Extract the (x, y) coordinate from the center of the cell holding the provided text.  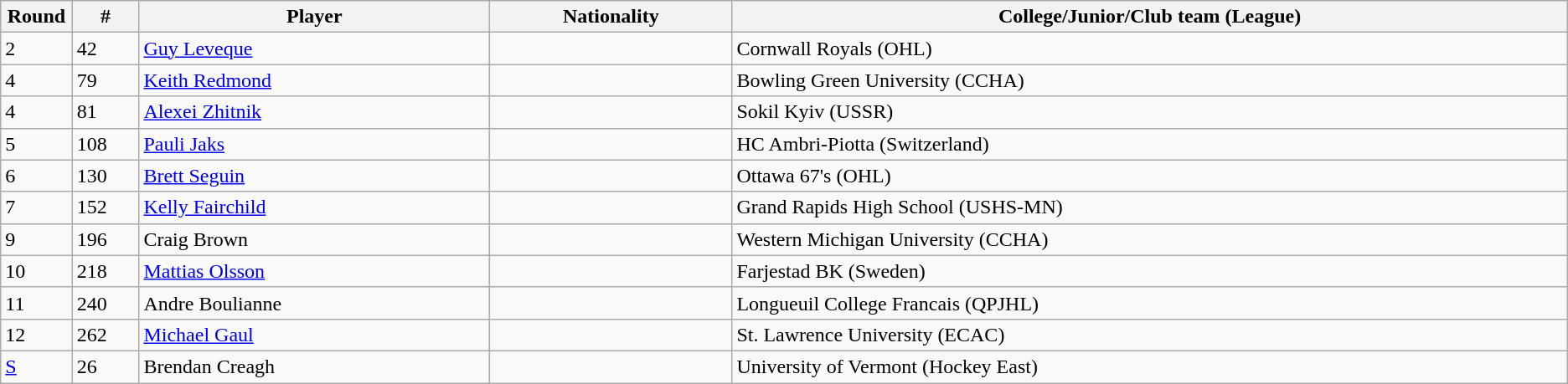
5 (37, 144)
Bowling Green University (CCHA) (1149, 80)
HC Ambri-Piotta (Switzerland) (1149, 144)
2 (37, 49)
11 (37, 303)
Guy Leveque (315, 49)
University of Vermont (Hockey East) (1149, 366)
Sokil Kyiv (USSR) (1149, 112)
9 (37, 239)
Alexei Zhitnik (315, 112)
College/Junior/Club team (League) (1149, 17)
130 (106, 176)
6 (37, 176)
Keith Redmond (315, 80)
79 (106, 80)
81 (106, 112)
S (37, 366)
Cornwall Royals (OHL) (1149, 49)
152 (106, 207)
240 (106, 303)
Kelly Fairchild (315, 207)
Ottawa 67's (OHL) (1149, 176)
# (106, 17)
Pauli Jaks (315, 144)
218 (106, 271)
Western Michigan University (CCHA) (1149, 239)
108 (106, 144)
262 (106, 335)
Michael Gaul (315, 335)
Farjestad BK (Sweden) (1149, 271)
Grand Rapids High School (USHS-MN) (1149, 207)
Round (37, 17)
Brett Seguin (315, 176)
196 (106, 239)
42 (106, 49)
Mattias Olsson (315, 271)
Brendan Creagh (315, 366)
26 (106, 366)
Craig Brown (315, 239)
Nationality (611, 17)
Longueuil College Francais (QPJHL) (1149, 303)
12 (37, 335)
Player (315, 17)
10 (37, 271)
7 (37, 207)
St. Lawrence University (ECAC) (1149, 335)
Andre Boulianne (315, 303)
